Determine the (X, Y) coordinate at the center of the cell enclosing the given text.  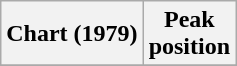
Chart (1979) (72, 34)
Peakposition (189, 34)
